Search for the cell housing the specified text and yield its (X, Y) center coordinate. 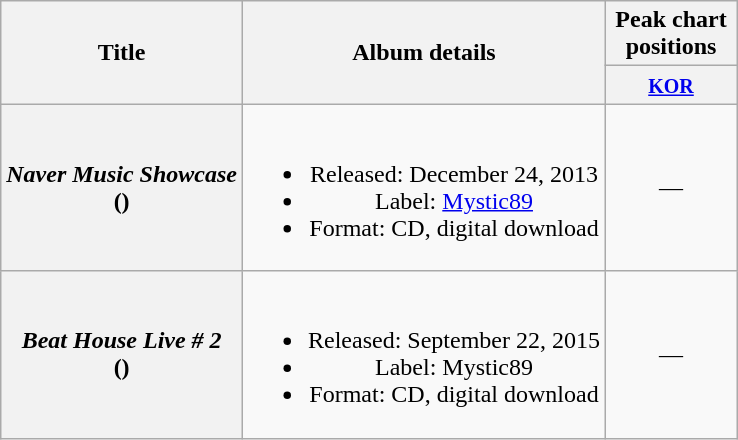
Beat House Live # 2() (122, 354)
Naver Music Showcase() (122, 188)
Released: December 24, 2013Label: Mystic89Format: CD, digital download (424, 188)
KOR (670, 85)
Peak chart positions (670, 34)
Album details (424, 52)
Title (122, 52)
Released: September 22, 2015Label: Mystic89Format: CD, digital download (424, 354)
